Capture the cell that displays the provided text and extract its [X, Y] central coordinate. 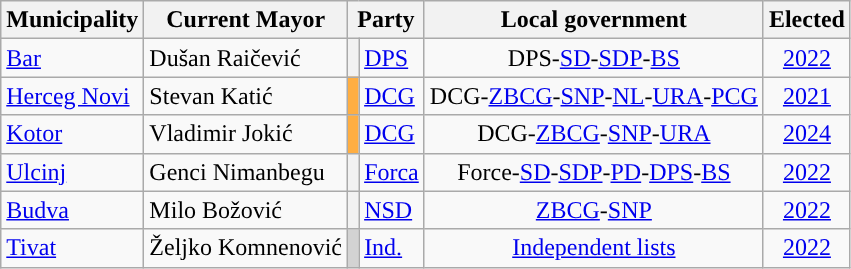
DPS [392, 58]
Budva [72, 210]
Forca [392, 172]
Milo Božović [246, 210]
Ind. [392, 248]
Stevan Katić [246, 96]
Party [386, 20]
Force-SD-SDP-PD-DPS-BS [594, 172]
NSD [392, 210]
Željko Komnenović [246, 248]
2024 [806, 134]
DPS-SD-SDP-BS [594, 58]
Kotor [72, 134]
Ulcinj [72, 172]
Herceg Novi [72, 96]
Elected [806, 20]
Current Mayor [246, 20]
Municipality [72, 20]
2021 [806, 96]
Local government [594, 20]
Bar [72, 58]
Tivat [72, 248]
DCG-ZBCG-SNP-URA [594, 134]
DCG-ZBCG-SNP-NL-URA-PCG [594, 96]
Vladimir Jokić [246, 134]
Genci Nimanbegu [246, 172]
ZBCG-SNP [594, 210]
Dušan Raičević [246, 58]
Independent lists [594, 248]
